Find where the given text appears and provide that cell's center as (x, y) coordinate. 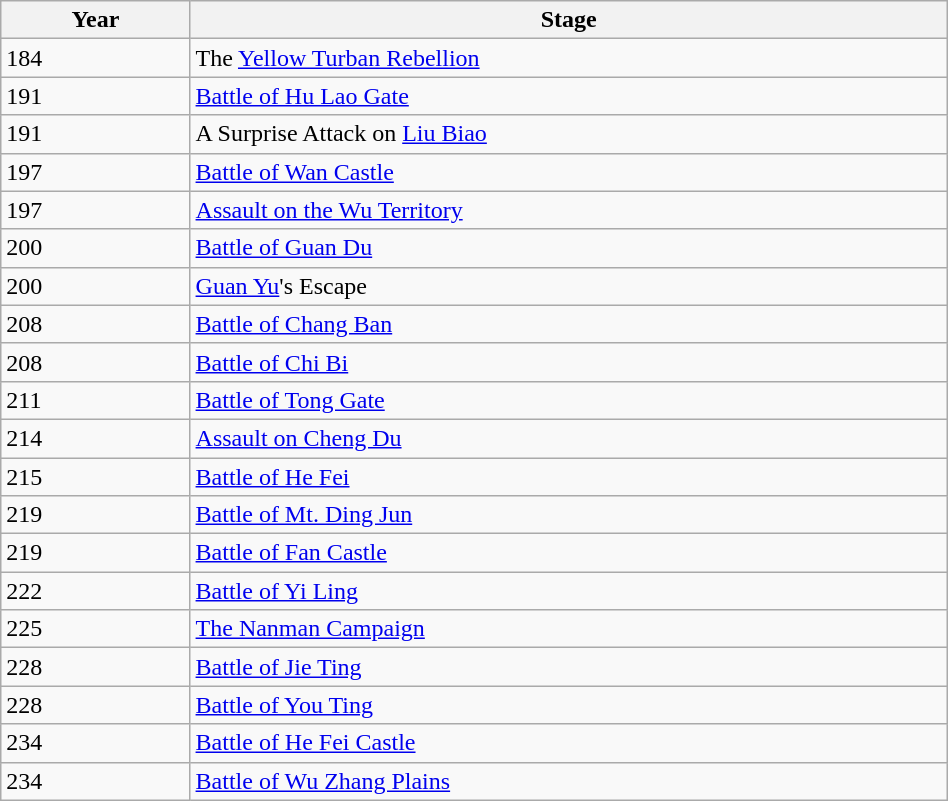
184 (96, 58)
Assault on Cheng Du (568, 438)
225 (96, 629)
Battle of He Fei (568, 477)
Battle of Mt. Ding Jun (568, 515)
Battle of Tong Gate (568, 400)
Battle of Wu Zhang Plains (568, 781)
Battle of He Fei Castle (568, 743)
Battle of Jie Ting (568, 667)
Battle of You Ting (568, 705)
The Yellow Turban Rebellion (568, 58)
Battle of Chi Bi (568, 362)
Battle of Fan Castle (568, 553)
214 (96, 438)
Stage (568, 20)
Battle of Chang Ban (568, 324)
Year (96, 20)
A Surprise Attack on Liu Biao (568, 134)
Battle of Wan Castle (568, 172)
Battle of Yi Ling (568, 591)
Battle of Guan Du (568, 248)
215 (96, 477)
Guan Yu's Escape (568, 286)
Assault on the Wu Territory (568, 210)
The Nanman Campaign (568, 629)
211 (96, 400)
222 (96, 591)
Battle of Hu Lao Gate (568, 96)
